Extract the (X, Y) coordinate from the center of the cell holding the provided text.  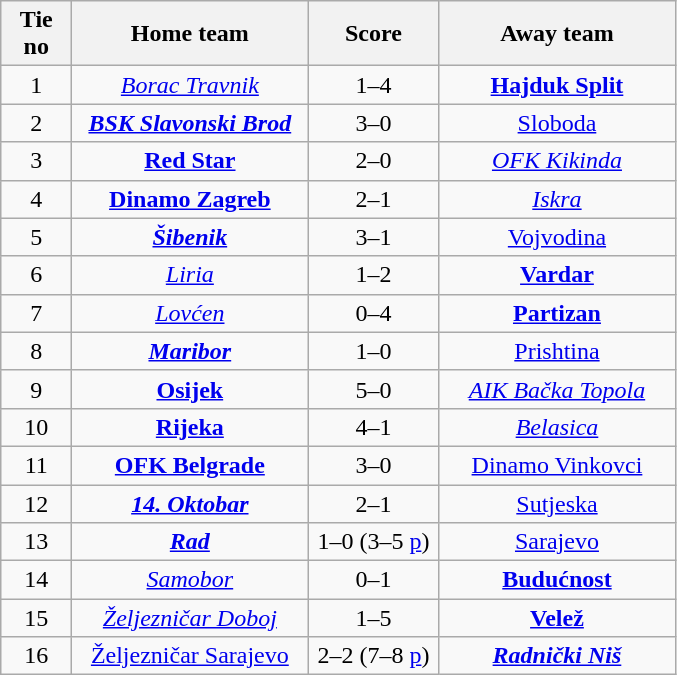
Vardar (557, 275)
Prishtina (557, 351)
10 (36, 427)
Tie no (36, 34)
Rad (190, 542)
8 (36, 351)
6 (36, 275)
Vojvodina (557, 237)
AIK Bačka Topola (557, 389)
7 (36, 313)
14. Oktobar (190, 503)
4 (36, 199)
5 (36, 237)
Željezničar Sarajevo (190, 656)
Belasica (557, 427)
3 (36, 161)
16 (36, 656)
1–0 (374, 351)
Rijeka (190, 427)
Liria (190, 275)
0–1 (374, 580)
1–0 (3–5 p) (374, 542)
9 (36, 389)
Sarajevo (557, 542)
Velež (557, 618)
11 (36, 465)
1–2 (374, 275)
OFK Belgrade (190, 465)
Dinamo Vinkovci (557, 465)
Hajduk Split (557, 85)
OFK Kikinda (557, 161)
4–1 (374, 427)
12 (36, 503)
1 (36, 85)
Iskra (557, 199)
5–0 (374, 389)
Sloboda (557, 123)
Maribor (190, 351)
15 (36, 618)
Red Star (190, 161)
Dinamo Zagreb (190, 199)
14 (36, 580)
1–5 (374, 618)
Samobor (190, 580)
Osijek (190, 389)
Radnički Niš (557, 656)
Šibenik (190, 237)
Borac Travnik (190, 85)
Away team (557, 34)
1–4 (374, 85)
Home team (190, 34)
2–2 (7–8 p) (374, 656)
Sutjeska (557, 503)
Budućnost (557, 580)
Lovćen (190, 313)
0–4 (374, 313)
Željezničar Doboj (190, 618)
2 (36, 123)
2–0 (374, 161)
Partizan (557, 313)
Score (374, 34)
3–1 (374, 237)
BSK Slavonski Brod (190, 123)
13 (36, 542)
